Capture the cell that displays the provided text and extract its (X, Y) central coordinate. 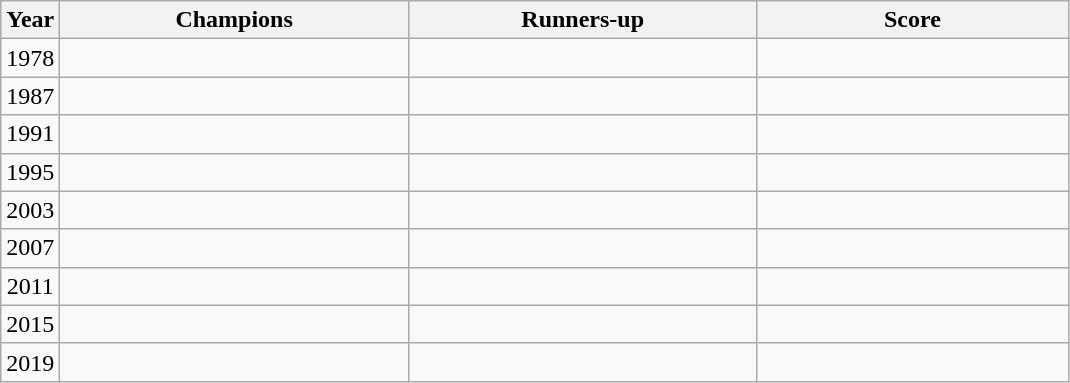
Score (912, 20)
Champions (234, 20)
Runners-up (582, 20)
1991 (30, 134)
1978 (30, 58)
2003 (30, 210)
2015 (30, 324)
1987 (30, 96)
Year (30, 20)
1995 (30, 172)
2019 (30, 362)
2011 (30, 286)
2007 (30, 248)
